Extract the (x, y) coordinate from the center of the cell holding the provided text.  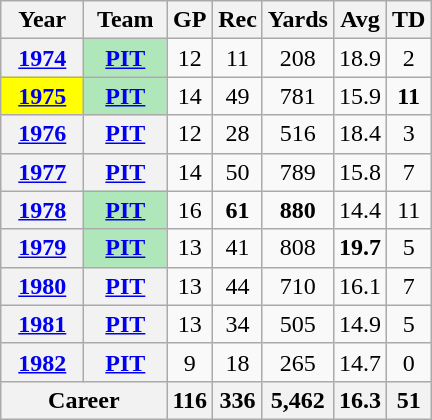
15.9 (360, 96)
Avg (360, 20)
2 (408, 58)
3 (408, 134)
51 (408, 400)
Team (126, 20)
1976 (42, 134)
116 (190, 400)
TD (408, 20)
61 (238, 210)
50 (238, 172)
16.3 (360, 400)
16.1 (360, 286)
18.4 (360, 134)
1980 (42, 286)
789 (298, 172)
16 (190, 210)
1975 (42, 96)
19.7 (360, 248)
Year (42, 20)
516 (298, 134)
Yards (298, 20)
1979 (42, 248)
781 (298, 96)
1982 (42, 362)
5,462 (298, 400)
1978 (42, 210)
14.9 (360, 324)
Career (84, 400)
18 (238, 362)
14.7 (360, 362)
GP (190, 20)
44 (238, 286)
28 (238, 134)
336 (238, 400)
15.8 (360, 172)
49 (238, 96)
1974 (42, 58)
265 (298, 362)
0 (408, 362)
808 (298, 248)
9 (190, 362)
18.9 (360, 58)
14.4 (360, 210)
34 (238, 324)
505 (298, 324)
710 (298, 286)
208 (298, 58)
41 (238, 248)
Rec (238, 20)
880 (298, 210)
1981 (42, 324)
1977 (42, 172)
